Detect which cell encompasses the target text, then output its (X, Y) center coordinate. 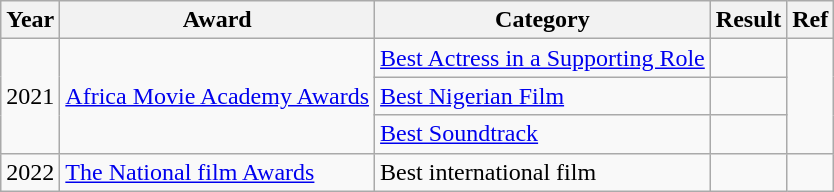
Category (543, 20)
Year (30, 20)
Result (748, 20)
2021 (30, 96)
The National film Awards (218, 172)
Ref (810, 20)
Best international film (543, 172)
Best Soundtrack (543, 134)
Africa Movie Academy Awards (218, 96)
Best Actress in a Supporting Role (543, 58)
2022 (30, 172)
Award (218, 20)
Best Nigerian Film (543, 96)
